Search for the cell housing the specified text and yield its [X, Y] center coordinate. 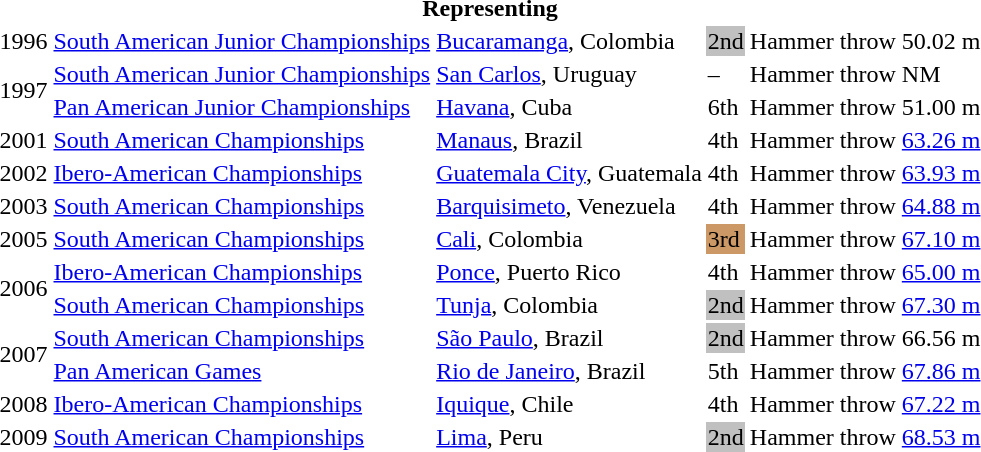
Cali, Colombia [570, 239]
Pan American Games [242, 371]
Manaus, Brazil [570, 140]
5th [726, 371]
– [726, 74]
Rio de Janeiro, Brazil [570, 371]
3rd [726, 239]
Barquisimeto, Venezuela [570, 206]
Bucaramanga, Colombia [570, 41]
Lima, Peru [570, 437]
Iquique, Chile [570, 404]
6th [726, 107]
Ponce, Puerto Rico [570, 272]
Pan American Junior Championships [242, 107]
Guatemala City, Guatemala [570, 173]
São Paulo, Brazil [570, 338]
San Carlos, Uruguay [570, 74]
Havana, Cuba [570, 107]
Tunja, Colombia [570, 305]
